Pinpoint the cell where the given text exists, returning its (X, Y) midpoint coordinate. 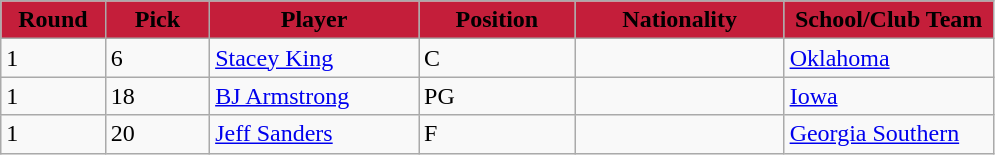
BJ Armstrong (314, 96)
6 (157, 58)
Jeff Sanders (314, 134)
Nationality (680, 20)
Pick (157, 20)
PG (498, 96)
Oklahoma (888, 58)
Stacey King (314, 58)
School/Club Team (888, 20)
F (498, 134)
18 (157, 96)
Player (314, 20)
Iowa (888, 96)
C (498, 58)
Georgia Southern (888, 134)
Round (53, 20)
Position (498, 20)
20 (157, 134)
